Scan for the cell matching the given text and deliver its (X, Y) coordinate at center. 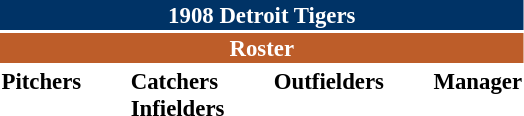
Roster (262, 48)
1908 Detroit Tigers (262, 15)
